Search for the cell housing the specified text and yield its [x, y] center coordinate. 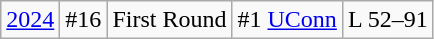
L 52–91 [388, 20]
First Round [170, 20]
2024 [30, 20]
#1 UConn [287, 20]
#16 [84, 20]
